Scan for the cell matching the given text and deliver its (X, Y) coordinate at center. 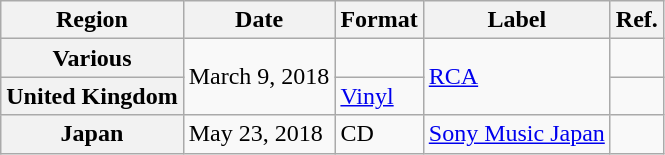
March 9, 2018 (259, 77)
Ref. (636, 20)
Format (379, 20)
Japan (92, 134)
CD (379, 134)
May 23, 2018 (259, 134)
Region (92, 20)
Label (516, 20)
RCA (516, 77)
United Kingdom (92, 96)
Vinyl (379, 96)
Date (259, 20)
Various (92, 58)
Sony Music Japan (516, 134)
